Return the [x, y] coordinate for the center point of the cell that contains the specified text.  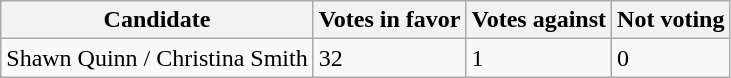
1 [539, 58]
Votes in favor [390, 20]
32 [390, 58]
Shawn Quinn / Christina Smith [157, 58]
Not voting [671, 20]
0 [671, 58]
Candidate [157, 20]
Votes against [539, 20]
